Capture the cell that displays the provided text and extract its (x, y) central coordinate. 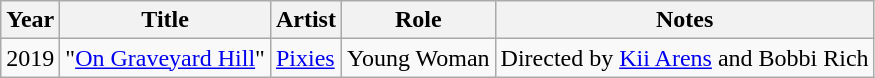
"On Graveyard Hill" (166, 58)
Directed by Kii Arens and Bobbi Rich (684, 58)
Pixies (306, 58)
Year (30, 20)
Role (418, 20)
Artist (306, 20)
2019 (30, 58)
Young Woman (418, 58)
Notes (684, 20)
Title (166, 20)
